Detect which cell encompasses the target text, then output its (X, Y) center coordinate. 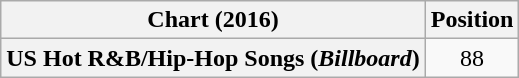
US Hot R&B/Hip-Hop Songs (Billboard) (213, 58)
Position (472, 20)
Chart (2016) (213, 20)
88 (472, 58)
